Provide the (X, Y) coordinate of the cell's center where the given text is located.  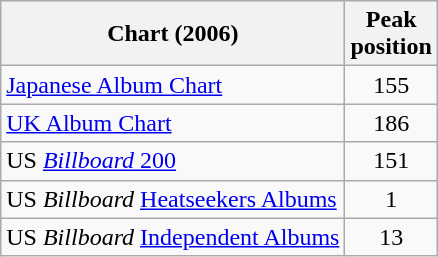
13 (391, 237)
155 (391, 85)
US Billboard Heatseekers Albums (173, 199)
1 (391, 199)
Chart (2006) (173, 34)
US Billboard 200 (173, 161)
UK Album Chart (173, 123)
Peakposition (391, 34)
151 (391, 161)
US Billboard Independent Albums (173, 237)
Japanese Album Chart (173, 85)
186 (391, 123)
